Determine the [X, Y] coordinate at the center of the cell enclosing the given text.  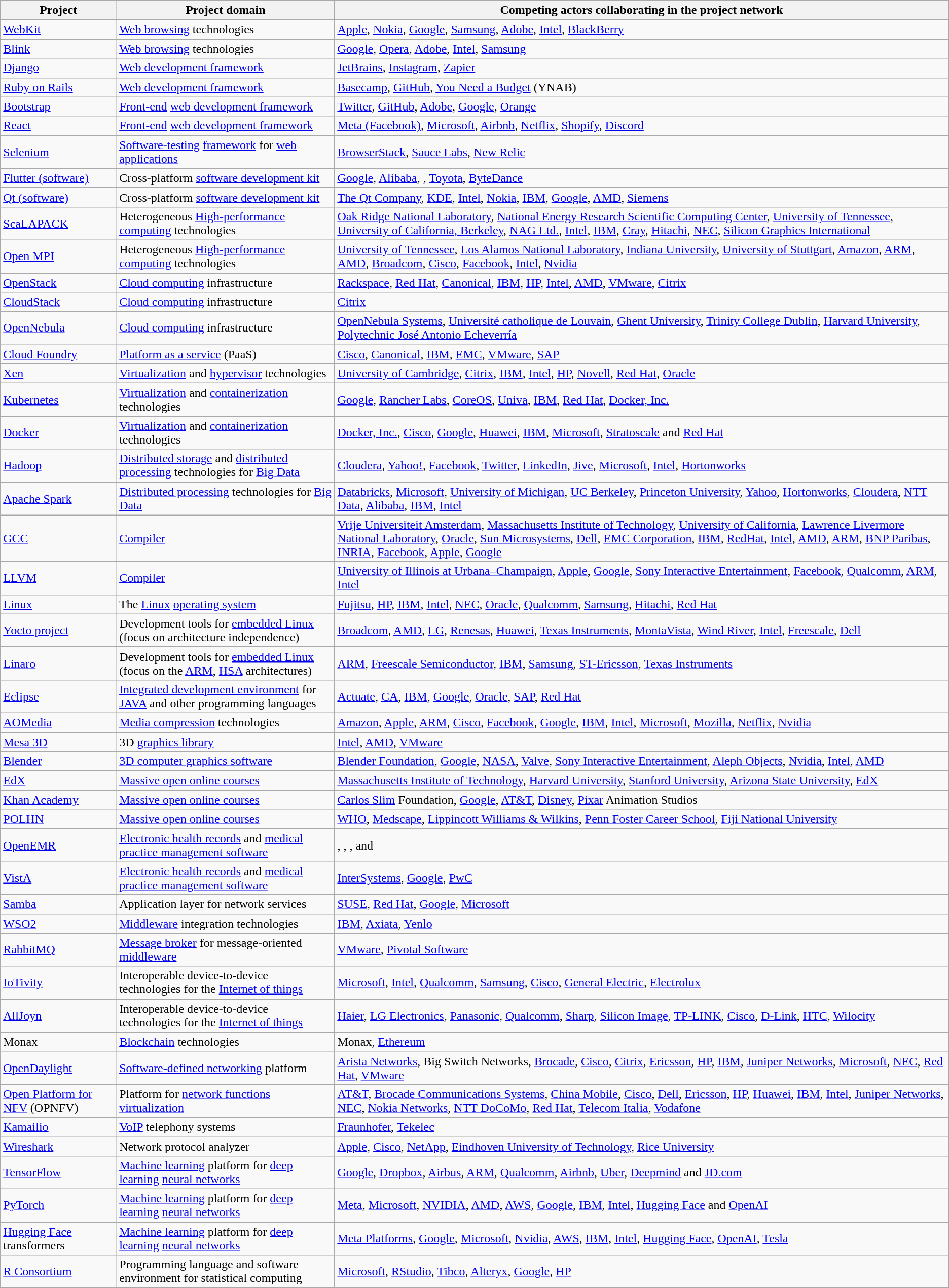
ScaLAPACK [59, 223]
The Qt Company, KDE, Intel, Nokia, IBM, Google, AMD, Siemens [642, 197]
ARM, Freescale Semiconductor, IBM, Samsung, ST-Ericsson, Texas Instruments [642, 663]
InterSystems, Google, PwC [642, 878]
JetBrains, Instagram, Zapier [642, 68]
SUSE, Red Hat, Google, Microsoft [642, 904]
Khan Academy [59, 800]
OpenStack [59, 282]
WSO2 [59, 924]
Monax [59, 1042]
Distributed storage and distributed processing technologies for Big Data [226, 465]
Google, Alibaba, , Toyota, ByteDance [642, 178]
GCC [59, 538]
Meta (Facebook), Microsoft, Airbnb, Netflix, Shopify, Discord [642, 126]
Blockchain technologies [226, 1042]
Fujitsu, HP, IBM, Intel, NEC, Oracle, Qualcomm, Samsung, Hitachi, Red Hat [642, 604]
BrowserStack, Sauce Labs, New Relic [642, 152]
Django [59, 68]
VoIP telephony systems [226, 1127]
Microsoft, Intel, Qualcomm, Samsung, Cisco, General Electric, Electrolux [642, 982]
Bootstrap [59, 106]
3D graphics library [226, 742]
University of Cambridge, Citrix, IBM, Intel, HP, Novell, Red Hat, Oracle [642, 374]
Citrix [642, 302]
Google, Dropbox, Airbus, ARM, Qualcomm, Airbnb, Uber, Deepmind and JD.com [642, 1173]
Broadcom, AMD, LG, Renesas, Huawei, Texas Instruments, MontaVista, Wind River, Intel, Freescale, Dell [642, 631]
Xen [59, 374]
Competing actors collaborating in the project network [642, 10]
Development tools for embedded Linux (focus on the ARM, HSA architectures) [226, 663]
PyTorch [59, 1205]
Cloudera, Yahoo!, Facebook, Twitter, LinkedIn, Jive, Microsoft, Intel, Hortonworks [642, 465]
OpenNebula [59, 328]
Cloud Foundry [59, 354]
Basecamp, GitHub, You Need a Budget (YNAB) [642, 87]
POLHN [59, 819]
Fraunhofer, Tekelec [642, 1127]
Massachusetts Institute of Technology, Harvard University, Stanford University, Arizona State University, EdX [642, 781]
, , , and [642, 845]
WHO, Medscape, Lippincott Williams & Wilkins, Penn Foster Career School, Fiji National University [642, 819]
Samba [59, 904]
EdX [59, 781]
Integrated development environment for JAVA and other programming languages [226, 696]
Selenium [59, 152]
Hugging Face transformers [59, 1239]
Google, Opera, Adobe, Intel, Samsung [642, 49]
CloudStack [59, 302]
University of Illinois at Urbana–Champaign, Apple, Google, Sony Interactive Entertainment, Facebook, Qualcomm, ARM, Intel [642, 578]
Docker [59, 433]
Virtualization and hypervisor technologies [226, 374]
Network protocol analyzer [226, 1146]
TensorFlow [59, 1173]
Open Platform for NFV (OPNFV) [59, 1101]
Monax, Ethereum [642, 1042]
Wireshark [59, 1146]
Arista Networks, Big Switch Networks, Brocade, Cisco, Citrix, Ericsson, HP, IBM, Juniper Networks, Microsoft, NEC, Red Hat, VMware [642, 1068]
Project domain [226, 10]
VMware, Pivotal Software [642, 950]
OpenDaylight [59, 1068]
Docker, Inc., Cisco, Google, Huawei, IBM, Microsoft, Stratoscale and Red Hat [642, 433]
Meta Platforms, Google, Microsoft, Nvidia, AWS, IBM, Intel, Hugging Face, OpenAI, Tesla [642, 1239]
AOMedia [59, 722]
IBM, Axiata, Yenlo [642, 924]
IoTivity [59, 982]
Platform as a service (PaaS) [226, 354]
Message broker for message-oriented middleware [226, 950]
Twitter, GitHub, Adobe, Google, Orange [642, 106]
Cisco, Canonical, IBM, EMC, VMware, SAP [642, 354]
Open MPI [59, 256]
Blender Foundation, Google, NASA, Valve, Sony Interactive Entertainment, Aleph Objects, Nvidia, Intel, AMD [642, 761]
Linaro [59, 663]
Hadoop [59, 465]
VistA [59, 878]
Yocto project [59, 631]
Carlos Slim Foundation, Google, AT&T, Disney, Pixar Animation Studios [642, 800]
Application layer for network services [226, 904]
Google, Rancher Labs, CoreOS, Univa, IBM, Red Hat, Docker, Inc. [642, 399]
Platform for network functions virtualization [226, 1101]
WebKit [59, 29]
Development tools for embedded Linux (focus on architecture independence) [226, 631]
Kubernetes [59, 399]
Linux [59, 604]
Eclipse [59, 696]
OpenEMR [59, 845]
Programming language and software environment for statistical computing [226, 1271]
Haier, LG Electronics, Panasonic, Qualcomm, Sharp, Silicon Image, TP-LINK, Cisco, D-Link, HTC, Wilocity [642, 1016]
3D computer graphics software [226, 761]
Databricks, Microsoft, University of Michigan, UC Berkeley, Princeton University, Yahoo, Hortonworks, Cloudera, NTT Data, Alibaba, IBM, Intel [642, 499]
Project [59, 10]
Media compression technologies [226, 722]
Intel, AMD, VMware [642, 742]
React [59, 126]
Blender [59, 761]
RabbitMQ [59, 950]
Meta, Microsoft, NVIDIA, AMD, AWS, Google, IBM, Intel, Hugging Face and OpenAI [642, 1205]
Apache Spark [59, 499]
Qt (software) [59, 197]
Software-testing framework for web applications [226, 152]
Apple, Nokia, Google, Samsung, Adobe, Intel, BlackBerry [642, 29]
The Linux operating system [226, 604]
Ruby on Rails [59, 87]
Blink [59, 49]
LLVM [59, 578]
Apple, Cisco, NetApp, Eindhoven University of Technology, Rice University [642, 1146]
Middleware integration technologies [226, 924]
Kamailio [59, 1127]
Rackspace, Red Hat, Canonical, IBM, HP, Intel, AMD, VMware, Citrix [642, 282]
Distributed processing technologies for Big Data [226, 499]
Amazon, Apple, ARM, Cisco, Facebook, Google, IBM, Intel, Microsoft, Mozilla, Netflix, Nvidia [642, 722]
Actuate, CA, IBM, Google, Oracle, SAP, Red Hat [642, 696]
Flutter (software) [59, 178]
Software-defined networking platform [226, 1068]
Microsoft, RStudio, Tibco, Alteryx, Google, HP [642, 1271]
Mesa 3D [59, 742]
R Consortium [59, 1271]
AllJoyn [59, 1016]
